Detect which cell encompasses the target text, then output its (x, y) center coordinate. 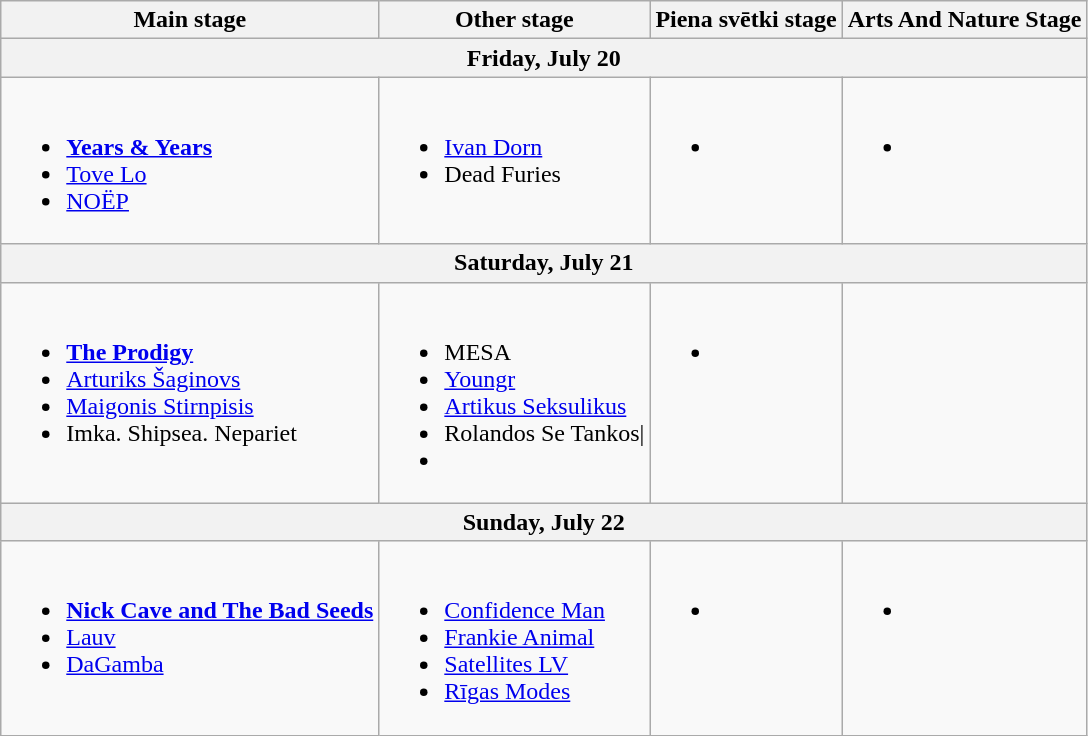
Arts And Nature Stage (964, 20)
Confidence ManFrankie AnimalSatellites LVRīgas Modes (514, 638)
Years & YearsTove LoNOËP (190, 160)
Main stage (190, 20)
Sunday, July 22 (544, 522)
Other stage (514, 20)
Ivan DornDead Furies (514, 160)
Piena svētki stage (746, 20)
The ProdigyArturiks ŠaginovsMaigonis StirnpisisImka. Shipsea. Nepariet (190, 392)
Saturday, July 21 (544, 263)
MESAYoungrArtikus SeksulikusRolandos Se Tankos| (514, 392)
Nick Cave and The Bad SeedsLauvDaGamba (190, 638)
Friday, July 20 (544, 58)
